Return (X, Y) of the center of cell containing provided text 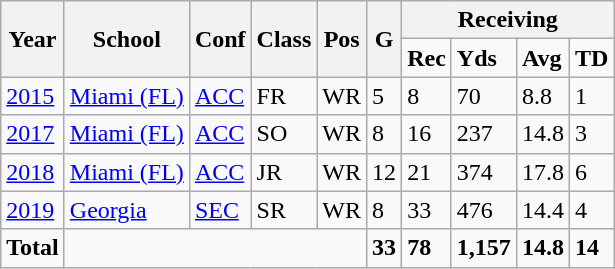
Class (284, 39)
374 (484, 172)
78 (427, 248)
5 (384, 96)
16 (427, 134)
Year (33, 39)
2017 (33, 134)
476 (484, 210)
School (126, 39)
Receiving (508, 20)
14 (591, 248)
21 (427, 172)
3 (591, 134)
14.4 (542, 210)
8.8 (542, 96)
SR (284, 210)
2018 (33, 172)
Yds (484, 58)
TD (591, 58)
Georgia (126, 210)
12 (384, 172)
237 (484, 134)
2015 (33, 96)
G (384, 39)
4 (591, 210)
SO (284, 134)
Rec (427, 58)
1 (591, 96)
Conf (220, 39)
2019 (33, 210)
70 (484, 96)
JR (284, 172)
SEC (220, 210)
17.8 (542, 172)
Total (33, 248)
6 (591, 172)
FR (284, 96)
Avg (542, 58)
1,157 (484, 248)
Pos (342, 39)
